Provide the [X, Y] coordinate of the cell's center where the given text is located.  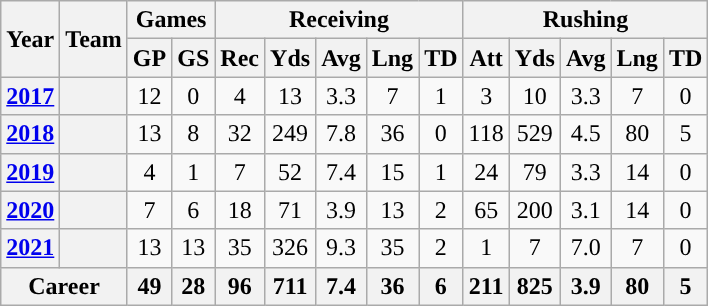
7.0 [586, 248]
2018 [30, 134]
4.5 [586, 134]
52 [290, 172]
Career [64, 286]
7.8 [342, 134]
2019 [30, 172]
Rushing [586, 20]
529 [534, 134]
2017 [30, 96]
Team [94, 39]
12 [149, 96]
711 [290, 286]
15 [392, 172]
200 [534, 210]
32 [240, 134]
24 [486, 172]
249 [290, 134]
Receiving [339, 20]
10 [534, 96]
211 [486, 286]
18 [240, 210]
Year [30, 39]
8 [194, 134]
2020 [30, 210]
96 [240, 286]
326 [290, 248]
GP [149, 58]
71 [290, 210]
28 [194, 286]
825 [534, 286]
79 [534, 172]
3 [486, 96]
Rec [240, 58]
118 [486, 134]
49 [149, 286]
GS [194, 58]
Att [486, 58]
Games [170, 20]
9.3 [342, 248]
65 [486, 210]
2021 [30, 248]
3.1 [586, 210]
